Pinpoint the cell where the given text exists, returning its (X, Y) midpoint coordinate. 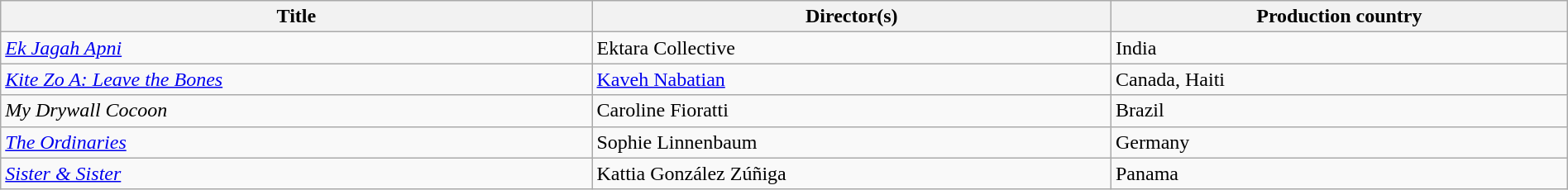
Ek Jagah Apni (296, 48)
My Drywall Cocoon (296, 111)
Sophie Linnenbaum (852, 142)
Caroline Fioratti (852, 111)
Ektara Collective (852, 48)
Kite Zo A: Leave the Bones (296, 79)
Kattia González Zúñiga (852, 173)
Brazil (1339, 111)
Canada, Haiti (1339, 79)
Director(s) (852, 17)
Title (296, 17)
The Ordinaries (296, 142)
Production country (1339, 17)
Kaveh Nabatian (852, 79)
Sister & Sister (296, 173)
Panama (1339, 173)
Germany (1339, 142)
India (1339, 48)
